Extract the [x, y] coordinate from the center of the cell holding the provided text.  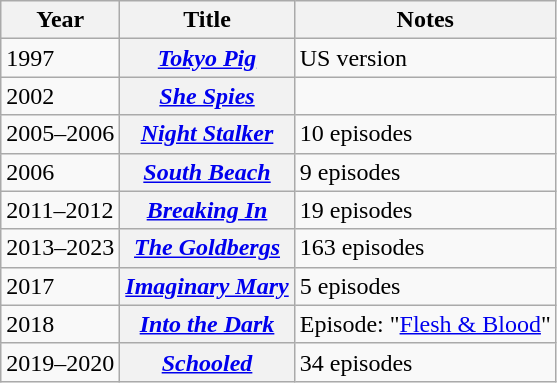
Into the Dark [207, 324]
19 episodes [425, 210]
10 episodes [425, 134]
Tokyo Pig [207, 58]
9 episodes [425, 172]
South Beach [207, 172]
2018 [60, 324]
Breaking In [207, 210]
Imaginary Mary [207, 286]
2017 [60, 286]
US version [425, 58]
Night Stalker [207, 134]
2013–2023 [60, 248]
1997 [60, 58]
Year [60, 20]
2011–2012 [60, 210]
34 episodes [425, 362]
Schooled [207, 362]
Notes [425, 20]
She Spies [207, 96]
5 episodes [425, 286]
Episode: "Flesh & Blood" [425, 324]
The Goldbergs [207, 248]
2019–2020 [60, 362]
2002 [60, 96]
163 episodes [425, 248]
2005–2006 [60, 134]
2006 [60, 172]
Title [207, 20]
